Find where the given text appears and provide that cell's center as (x, y) coordinate. 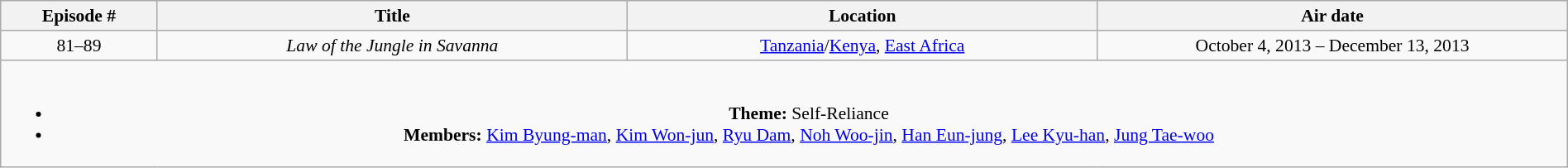
Episode # (79, 16)
81–89 (79, 46)
Theme: Self-RelianceMembers: Kim Byung-man, Kim Won-jun, Ryu Dam, Noh Woo-jin, Han Eun-jung, Lee Kyu-han, Jung Tae-woo (784, 113)
Tanzania/Kenya, East Africa (863, 46)
Title (392, 16)
Law of the Jungle in Savanna (392, 46)
October 4, 2013 – December 13, 2013 (1332, 46)
Location (863, 16)
Air date (1332, 16)
